Locate the cell with the specified text and output its (x, y) center coordinate. 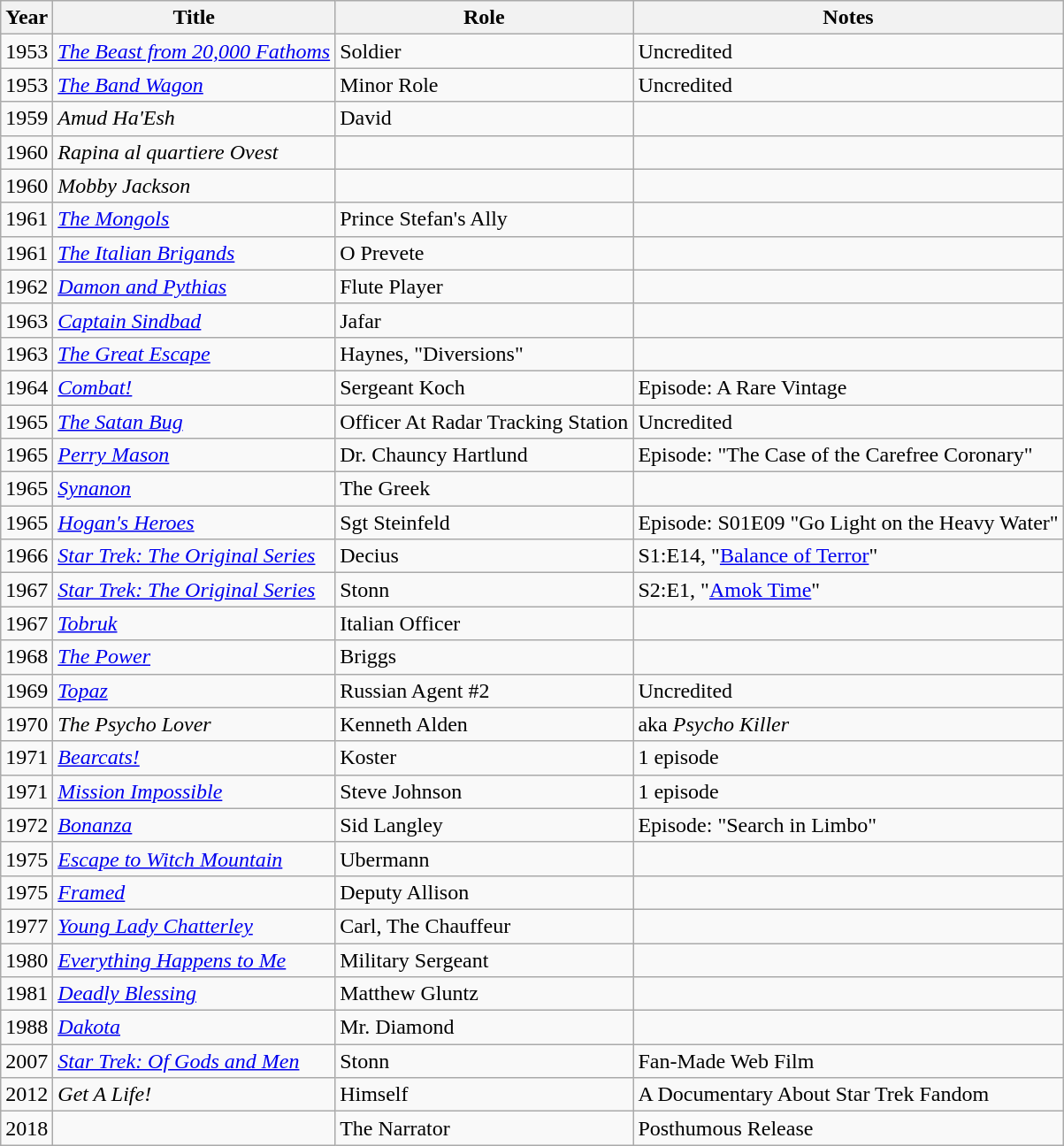
Bonanza (195, 825)
Dakota (195, 1028)
1968 (27, 657)
Officer At Radar Tracking Station (485, 422)
aka Psycho Killer (848, 724)
Posthumous Release (848, 1128)
Star Trek: Of Gods and Men (195, 1061)
1964 (27, 387)
Bearcats! (195, 758)
Flute Player (485, 286)
Mobby Jackson (195, 186)
The Power (195, 657)
Decius (485, 556)
O Prevete (485, 253)
S1:E14, "Balance of Terror" (848, 556)
Dr. Chauncy Hartlund (485, 455)
A Documentary About Star Trek Fandom (848, 1095)
The Italian Brigands (195, 253)
Everything Happens to Me (195, 959)
Title (195, 18)
Minor Role (485, 85)
Himself (485, 1095)
2012 (27, 1095)
Notes (848, 18)
Soldier (485, 51)
1988 (27, 1028)
Damon and Pythias (195, 286)
1959 (27, 118)
The Band Wagon (195, 85)
Carl, The Chauffeur (485, 926)
1972 (27, 825)
Deputy Allison (485, 892)
Sergeant Koch (485, 387)
1962 (27, 286)
The Satan Bug (195, 422)
Russian Agent #2 (485, 691)
Steve Johnson (485, 791)
Deadly Blessing (195, 994)
1969 (27, 691)
Sgt Steinfeld (485, 523)
Year (27, 18)
1980 (27, 959)
Framed (195, 892)
S2:E1, "Amok Time" (848, 590)
Prince Stefan's Ally (485, 219)
Combat! (195, 387)
The Great Escape (195, 354)
Italian Officer (485, 623)
Episode: "The Case of the Carefree Coronary" (848, 455)
Episode: S01E09 "Go Light on the Heavy Water" (848, 523)
David (485, 118)
1977 (27, 926)
The Psycho Lover (195, 724)
Ubermann (485, 859)
Mission Impossible (195, 791)
Tobruk (195, 623)
Escape to Witch Mountain (195, 859)
Military Sergeant (485, 959)
Hogan's Heroes (195, 523)
Matthew Gluntz (485, 994)
The Greek (485, 489)
Role (485, 18)
Briggs (485, 657)
Captain Sindbad (195, 320)
1981 (27, 994)
1970 (27, 724)
Perry Mason (195, 455)
Get A Life! (195, 1095)
Episode: "Search in Limbo" (848, 825)
Sid Langley (485, 825)
Mr. Diamond (485, 1028)
Fan-Made Web Film (848, 1061)
1966 (27, 556)
The Narrator (485, 1128)
Amud Ha'Esh (195, 118)
Koster (485, 758)
Haynes, "Diversions" (485, 354)
The Mongols (195, 219)
Episode: A Rare Vintage (848, 387)
Kenneth Alden (485, 724)
Rapina al quartiere Ovest (195, 152)
Young Lady Chatterley (195, 926)
2018 (27, 1128)
Topaz (195, 691)
The Beast from 20,000 Fathoms (195, 51)
Synanon (195, 489)
Jafar (485, 320)
2007 (27, 1061)
